Search for the cell housing the specified text and yield its (x, y) center coordinate. 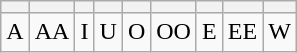
A (15, 32)
AA (52, 32)
U (108, 32)
O (136, 32)
OO (174, 32)
EE (242, 32)
E (209, 32)
I (84, 32)
W (280, 32)
